From the cell containing the given text, extract its center point as (X, Y) coordinate. 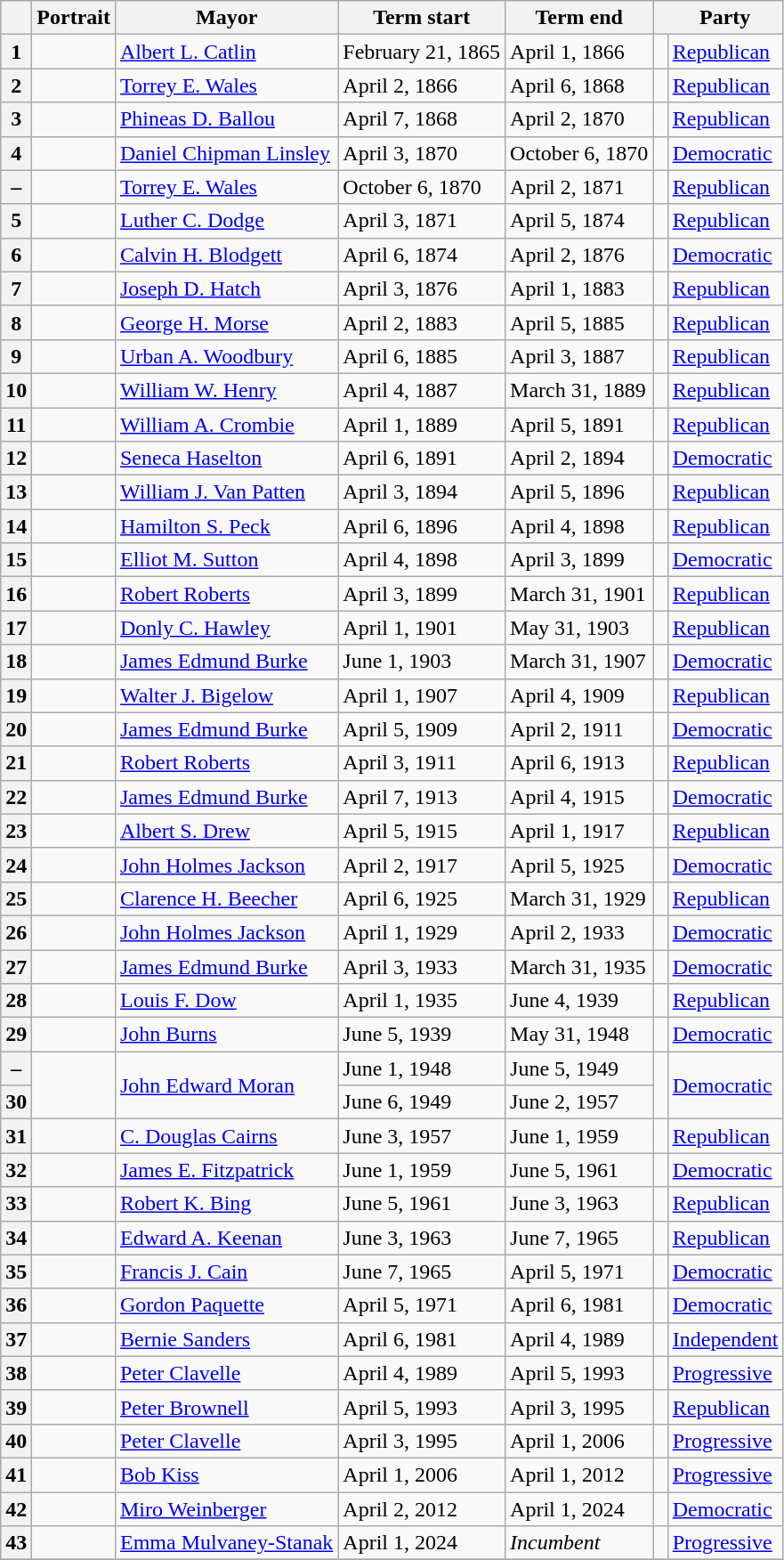
8 (16, 322)
Walter J. Bigelow (226, 695)
April 3, 1887 (579, 356)
April 1, 1883 (579, 288)
April 3, 1876 (422, 288)
June 1, 1948 (422, 1068)
35 (16, 1272)
39 (16, 1407)
John Edward Moran (226, 1085)
Party (725, 18)
April 3, 1911 (422, 763)
April 5, 1874 (579, 221)
June 2, 1957 (579, 1102)
April 3, 1871 (422, 221)
April 5, 1915 (422, 831)
Albert L. Catlin (226, 52)
14 (16, 526)
Albert S. Drew (226, 831)
Portrait (74, 18)
April 6, 1874 (422, 255)
Bob Kiss (226, 1475)
38 (16, 1373)
16 (16, 594)
33 (16, 1204)
37 (16, 1339)
April 1, 1866 (579, 52)
Mayor (226, 18)
April 4, 1909 (579, 695)
February 21, 1865 (422, 52)
Robert K. Bing (226, 1204)
March 31, 1929 (579, 898)
June 6, 1949 (422, 1102)
7 (16, 288)
1 (16, 52)
Elliot M. Sutton (226, 560)
June 5, 1939 (422, 1035)
Louis F. Dow (226, 1001)
3 (16, 119)
17 (16, 628)
April 6, 1891 (422, 459)
April 2, 1871 (579, 187)
April 5, 1925 (579, 865)
April 6, 1896 (422, 526)
25 (16, 898)
43 (16, 1543)
6 (16, 255)
April 5, 1885 (579, 322)
2 (16, 85)
April 5, 1909 (422, 729)
May 31, 1948 (579, 1035)
April 1, 1917 (579, 831)
James E. Fitzpatrick (226, 1170)
Term start (422, 18)
April 7, 1868 (422, 119)
31 (16, 1136)
Joseph D. Hatch (226, 288)
April 2, 1870 (579, 119)
April 1, 2012 (579, 1475)
April 3, 1894 (422, 492)
April 5, 1896 (579, 492)
40 (16, 1441)
April 6, 1885 (422, 356)
William A. Crombie (226, 425)
Edward A. Keenan (226, 1238)
April 1, 1935 (422, 1001)
April 6, 1925 (422, 898)
Calvin H. Blodgett (226, 255)
April 5, 1891 (579, 425)
April 3, 1870 (422, 153)
11 (16, 425)
28 (16, 1001)
10 (16, 390)
Phineas D. Ballou (226, 119)
March 31, 1935 (579, 966)
29 (16, 1035)
20 (16, 729)
April 2, 1933 (579, 932)
Term end (579, 18)
30 (16, 1102)
4 (16, 153)
April 2, 1911 (579, 729)
42 (16, 1509)
April 1, 1901 (422, 628)
June 3, 1957 (422, 1136)
Urban A. Woodbury (226, 356)
May 31, 1903 (579, 628)
12 (16, 459)
April 2, 1883 (422, 322)
26 (16, 932)
April 2, 1894 (579, 459)
Daniel Chipman Linsley (226, 153)
April 2, 1866 (422, 85)
April 6, 1868 (579, 85)
32 (16, 1170)
Independent (725, 1339)
21 (16, 763)
13 (16, 492)
June 5, 1949 (579, 1068)
William W. Henry (226, 390)
Miro Weinberger (226, 1509)
April 2, 1917 (422, 865)
George H. Morse (226, 322)
24 (16, 865)
April 4, 1887 (422, 390)
April 2, 1876 (579, 255)
March 31, 1901 (579, 594)
June 1, 1903 (422, 662)
36 (16, 1305)
Incumbent (579, 1543)
27 (16, 966)
Clarence H. Beecher (226, 898)
Bernie Sanders (226, 1339)
April 4, 1915 (579, 797)
Donly C. Hawley (226, 628)
April 7, 1913 (422, 797)
15 (16, 560)
18 (16, 662)
March 31, 1889 (579, 390)
19 (16, 695)
22 (16, 797)
Peter Brownell (226, 1407)
June 4, 1939 (579, 1001)
Francis J. Cain (226, 1272)
23 (16, 831)
41 (16, 1475)
Emma Mulvaney-Stanak (226, 1543)
April 1, 1929 (422, 932)
April 1, 1889 (422, 425)
John Burns (226, 1035)
9 (16, 356)
Seneca Haselton (226, 459)
April 2, 2012 (422, 1509)
34 (16, 1238)
March 31, 1907 (579, 662)
Luther C. Dodge (226, 221)
William J. Van Patten (226, 492)
April 3, 1933 (422, 966)
Gordon Paquette (226, 1305)
April 6, 1913 (579, 763)
C. Douglas Cairns (226, 1136)
Hamilton S. Peck (226, 526)
5 (16, 221)
April 1, 1907 (422, 695)
